From the cell containing the given text, extract its center point as (X, Y) coordinate. 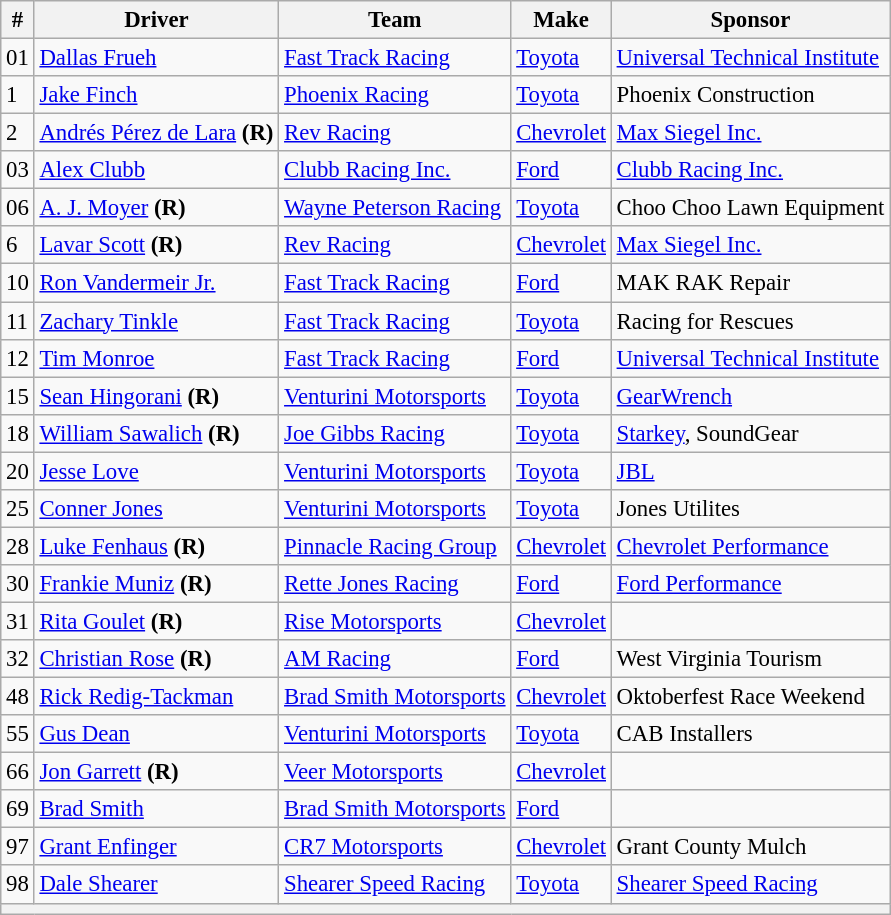
# (18, 20)
31 (18, 621)
Sponsor (750, 20)
Grant Enfinger (156, 847)
11 (18, 321)
48 (18, 697)
Grant County Mulch (750, 847)
66 (18, 772)
25 (18, 509)
55 (18, 734)
A. J. Moyer (R) (156, 208)
Chevrolet Performance (750, 546)
Veer Motorsports (395, 772)
Phoenix Construction (750, 95)
97 (18, 847)
Brad Smith (156, 809)
Rise Motorsports (395, 621)
03 (18, 170)
12 (18, 358)
Tim Monroe (156, 358)
Luke Fenhaus (R) (156, 546)
Conner Jones (156, 509)
32 (18, 659)
CAB Installers (750, 734)
Jesse Love (156, 471)
West Virginia Tourism (750, 659)
Choo Choo Lawn Equipment (750, 208)
18 (18, 433)
Driver (156, 20)
98 (18, 885)
1 (18, 95)
Racing for Rescues (750, 321)
20 (18, 471)
06 (18, 208)
Pinnacle Racing Group (395, 546)
Joe Gibbs Racing (395, 433)
Alex Clubb (156, 170)
Starkey, SoundGear (750, 433)
Phoenix Racing (395, 95)
Oktoberfest Race Weekend (750, 697)
Dale Shearer (156, 885)
Rette Jones Racing (395, 584)
Make (561, 20)
JBL (750, 471)
Rick Redig-Tackman (156, 697)
15 (18, 396)
2 (18, 133)
Andrés Pérez de Lara (R) (156, 133)
Ford Performance (750, 584)
Ron Vandermeir Jr. (156, 283)
Rita Goulet (R) (156, 621)
28 (18, 546)
Wayne Peterson Racing (395, 208)
CR7 Motorsports (395, 847)
Sean Hingorani (R) (156, 396)
69 (18, 809)
GearWrench (750, 396)
6 (18, 245)
Jake Finch (156, 95)
Christian Rose (R) (156, 659)
Zachary Tinkle (156, 321)
Dallas Frueh (156, 58)
MAK RAK Repair (750, 283)
Jones Utilites (750, 509)
10 (18, 283)
Lavar Scott (R) (156, 245)
30 (18, 584)
01 (18, 58)
William Sawalich (R) (156, 433)
AM Racing (395, 659)
Frankie Muniz (R) (156, 584)
Jon Garrett (R) (156, 772)
Gus Dean (156, 734)
Team (395, 20)
